For the text-containing cell, return its midpoint in [X, Y] coordinate format. 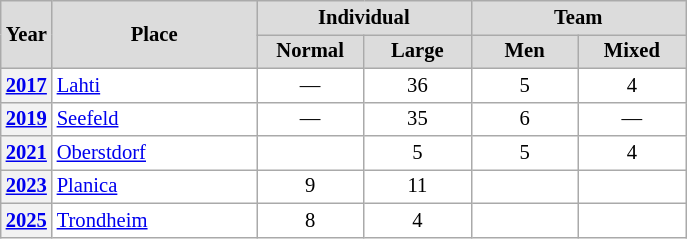
11 [418, 186]
Place [154, 34]
Individual [363, 17]
Mixed [632, 51]
35 [418, 119]
36 [418, 85]
Year [26, 34]
Large [418, 51]
Normal [310, 51]
2025 [26, 220]
Seefeld [154, 119]
2021 [26, 153]
2023 [26, 186]
2019 [26, 119]
9 [310, 186]
Men [524, 51]
2017 [26, 85]
8 [310, 220]
Lahti [154, 85]
Team [578, 17]
Planica [154, 186]
6 [524, 119]
Oberstdorf [154, 153]
Trondheim [154, 220]
